Pinpoint the cell where the given text exists, returning its [X, Y] midpoint coordinate. 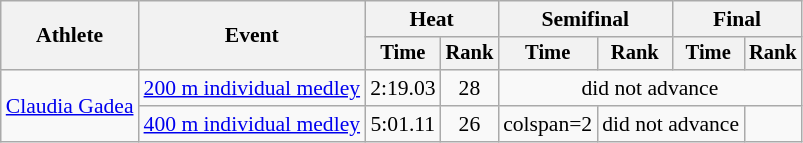
colspan=2 [548, 124]
Claudia Gadea [70, 106]
200 m individual medley [252, 88]
26 [470, 124]
Heat [432, 19]
Athlete [70, 36]
Event [252, 36]
5:01.11 [402, 124]
Final [736, 19]
400 m individual medley [252, 124]
Semifinal [585, 19]
2:19.03 [402, 88]
28 [470, 88]
